For the text-containing cell, return its midpoint in (X, Y) coordinate format. 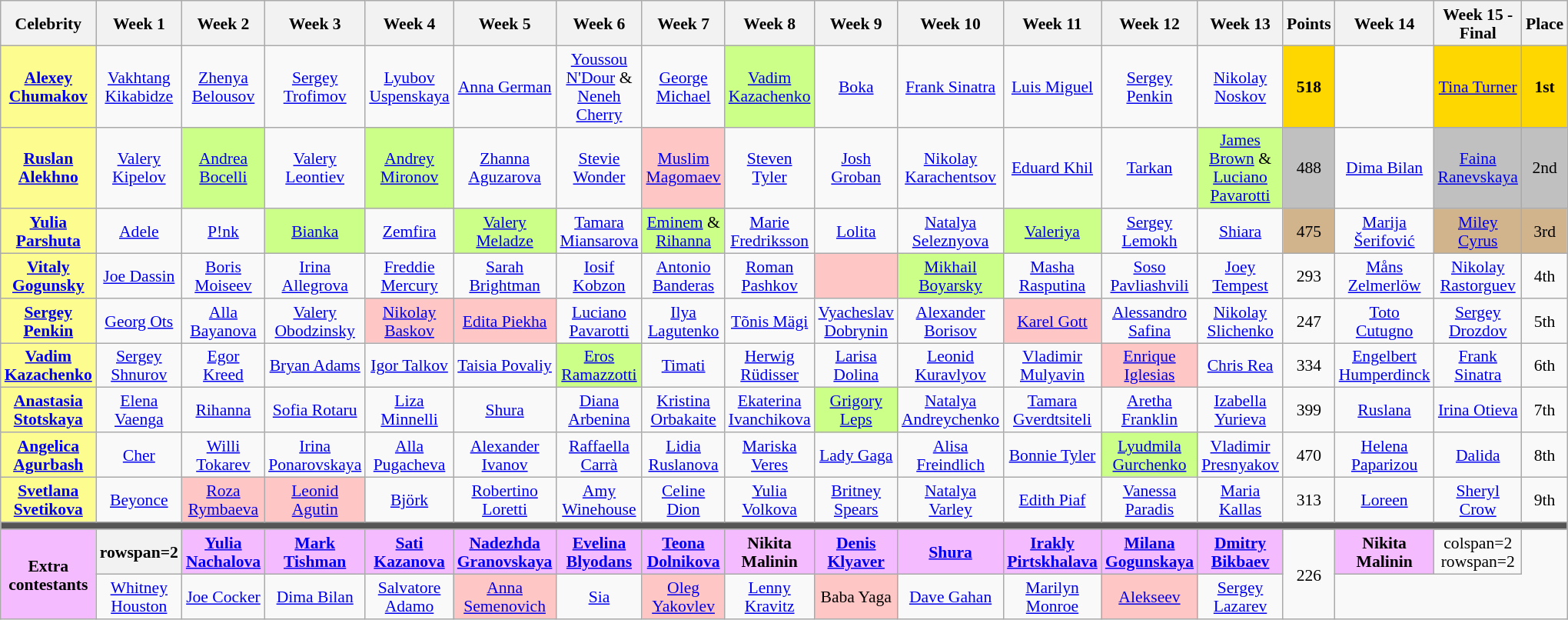
Alexey Chumakov (48, 86)
Marija Šerifović (1385, 232)
Week 8 (770, 23)
Angelica Agurbash (48, 455)
Tamara Miansarova (599, 232)
Herwig Rüdisser (770, 365)
Dalida (1478, 455)
7th (1545, 410)
Egor Kreed (223, 365)
Celine Dion (683, 499)
Irina Otieva (1478, 410)
Tamara Gverdtsiteli (1052, 410)
Natalya Andreychenko (950, 410)
Ruslana (1385, 410)
Luis Miguel (1052, 86)
Week 1 (139, 23)
Sergey Drozdov (1478, 321)
Alla Pugacheva (409, 455)
Alekseev (1150, 597)
Bonnie Tyler (1052, 455)
Roza Rymbaeva (223, 499)
Alla Bayanova (223, 321)
Vladimir Presnyakov (1241, 455)
Chris Rea (1241, 365)
293 (1309, 276)
Alisa Freindlich (950, 455)
Sarah Brightman (505, 276)
Leonid Agutin (315, 499)
Vitaly Gogunsky (48, 276)
Shiara (1241, 232)
Bryan Adams (315, 365)
Nikolay Rastorguev (1478, 276)
Edita Piekha (505, 321)
Week 9 (856, 23)
Toto Cutugno (1385, 321)
Week 13 (1241, 23)
Vladimir Mulyavin (1052, 365)
Bianka (315, 232)
Miley Cyrus (1478, 232)
Stevie Wonder (599, 168)
Milana Gogunskaya (1150, 552)
Aretha Franklin (1150, 410)
Lenny Kravitz (770, 597)
Vyacheslav Dobrynin (856, 321)
Anna Semenovich (505, 597)
Steven Tyler (770, 168)
Week 10 (950, 23)
Dave Gahan (950, 597)
Dmitry Bikbaev (1241, 552)
Josh Groban (856, 168)
Karel Gott (1052, 321)
Eros Ramazzotti (599, 365)
Nikolay Noskov (1241, 86)
247 (1309, 321)
Vakhtang Kikabidze (139, 86)
488 (1309, 168)
Edith Piaf (1052, 499)
Joe Cocker (223, 597)
Lolita (856, 232)
Cher (139, 455)
Zhenya Belousov (223, 86)
Mikhail Boyarsky (950, 276)
Adele (139, 232)
3rd (1545, 232)
Anna German (505, 86)
Alessandro Safina (1150, 321)
5th (1545, 321)
Lyudmila Gurchenko (1150, 455)
9th (1545, 499)
Anastasia Stotskaya (48, 410)
Nikolay Karachentsov (950, 168)
4th (1545, 276)
Alexander Ivanov (505, 455)
Valeriya (1052, 232)
Yulia Nachalova (223, 552)
Rihanna (223, 410)
518 (1309, 86)
Week 11 (1052, 23)
James Brown & Luciano Pavarotti (1241, 168)
Kristina Orbakaite (683, 410)
Week 3 (315, 23)
226 (1309, 575)
Tarkan (1150, 168)
313 (1309, 499)
Week 12 (1150, 23)
Tina Turner (1478, 86)
Sergey Lemokh (1150, 232)
Week 2 (223, 23)
Celebrity (48, 23)
Luciano Pavarotti (599, 321)
Evelina Blyodans (599, 552)
Salvatore Adamo (409, 597)
334 (1309, 365)
Marilyn Monroe (1052, 597)
Izabella Yurieva (1241, 410)
Sergey Trofimov (315, 86)
Lady Gaga (856, 455)
Beyonce (139, 499)
Irakly Pirtskhalava (1052, 552)
Britney Spears (856, 499)
Teona Dolnikova (683, 552)
Raffaella Carrà (599, 455)
Sergey Shnurov (139, 365)
Amy Winehouse (599, 499)
Liza Minnelli (409, 410)
Zhanna Aguzarova (505, 168)
470 (1309, 455)
Denis Klyaver (856, 552)
Sia (599, 597)
Eduard Khil (1052, 168)
Faina Ranevskaya (1478, 168)
Andrey Mironov (409, 168)
2nd (1545, 168)
Zemfira (409, 232)
Place (1545, 23)
Ilya Lagutenko (683, 321)
Ruslan Alekhno (48, 168)
Georg Ots (139, 321)
Roman Pashkov (770, 276)
George Michael (683, 86)
Taisia Povaliy (505, 365)
Yulia Volkova (770, 499)
Willi Tokarev (223, 455)
Week 5 (505, 23)
1st (1545, 86)
Antonio Banderas (683, 276)
399 (1309, 410)
Youssou N'Dour & Neneh Cherry (599, 86)
Engelbert Humperdinck (1385, 365)
475 (1309, 232)
Boka (856, 86)
Larisa Dolina (856, 365)
Freddie Mercury (409, 276)
Vanessa Paradis (1150, 499)
Sofia Rotaru (315, 410)
Valery Leontiev (315, 168)
Enrique Iglesias (1150, 365)
Valery Meladze (505, 232)
Muslim Magomaev (683, 168)
Nadezhda Granovskaya (505, 552)
Måns Zelmerlöw (1385, 276)
Irina Ponarovskaya (315, 455)
Joe Dassin (139, 276)
Diana Arbenina (599, 410)
Igor Talkov (409, 365)
Andrea Bocelli (223, 168)
Natalya Seleznyova (950, 232)
Alexander Borisov (950, 321)
Ekaterina Ivanchikova (770, 410)
Week 7 (683, 23)
Sergey Lazarev (1241, 597)
Robertino Loretti (505, 499)
Week 14 (1385, 23)
Week 15 - Final (1478, 23)
Lyubov Uspenskaya (409, 86)
Joey Tempest (1241, 276)
Grigory Leps (856, 410)
Leonid Kuravlyov (950, 365)
Björk (409, 499)
Loreen (1385, 499)
Tõnis Mägi (770, 321)
Week 6 (599, 23)
Valery Obodzinsky (315, 321)
Timati (683, 365)
Valery Kipelov (139, 168)
Whitney Houston (139, 597)
Nikolay Baskov (409, 321)
Svetlana Svetikova (48, 499)
Nikolay Slichenko (1241, 321)
Maria Kallas (1241, 499)
colspan=2 rowspan=2 (1478, 552)
Sati Kazanova (409, 552)
Mark Tishman (315, 552)
rowspan=2 (139, 552)
Eminem & Rihanna (683, 232)
Iosif Kobzon (599, 276)
Elena Vaenga (139, 410)
Points (1309, 23)
6th (1545, 365)
Helena Paparizou (1385, 455)
Mariska Veres (770, 455)
Natalya Varley (950, 499)
Sheryl Crow (1478, 499)
Masha Rasputina (1052, 276)
Yulia Parshuta (48, 232)
Week 4 (409, 23)
Baba Yaga (856, 597)
Irina Allegrova (315, 276)
8th (1545, 455)
P!nk (223, 232)
Marie Fredriksson (770, 232)
Extra contestants (48, 575)
Soso Pavliashvili (1150, 276)
Boris Moiseev (223, 276)
Oleg Yakovlev (683, 597)
Lidia Ruslanova (683, 455)
